Identify which cell holds the provided text, then report its (X, Y) central coordinate. 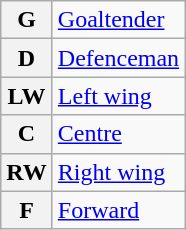
C (27, 134)
LW (27, 96)
Defenceman (118, 58)
D (27, 58)
F (27, 210)
G (27, 20)
Forward (118, 210)
RW (27, 172)
Right wing (118, 172)
Left wing (118, 96)
Goaltender (118, 20)
Centre (118, 134)
